Pinpoint the cell where the given text exists, returning its (X, Y) midpoint coordinate. 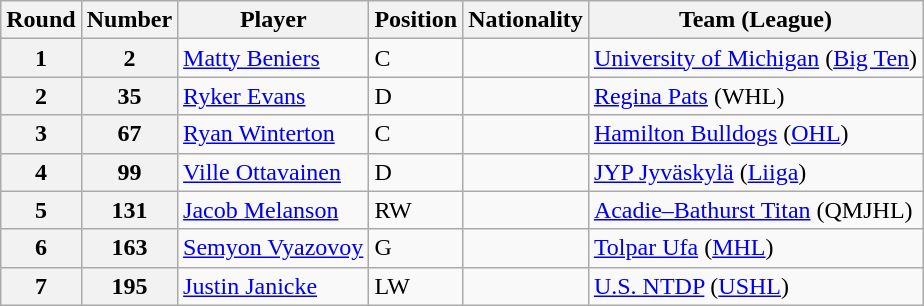
4 (41, 172)
Team (League) (755, 20)
Matty Beniers (274, 58)
Number (129, 20)
Player (274, 20)
G (416, 248)
Semyon Vyazovoy (274, 248)
Round (41, 20)
Acadie–Bathurst Titan (QMJHL) (755, 210)
Tolpar Ufa (MHL) (755, 248)
University of Michigan (Big Ten) (755, 58)
195 (129, 286)
Hamilton Bulldogs (OHL) (755, 134)
67 (129, 134)
3 (41, 134)
35 (129, 96)
5 (41, 210)
99 (129, 172)
Position (416, 20)
Ryker Evans (274, 96)
7 (41, 286)
Jacob Melanson (274, 210)
Regina Pats (WHL) (755, 96)
163 (129, 248)
LW (416, 286)
131 (129, 210)
U.S. NTDP (USHL) (755, 286)
Ryan Winterton (274, 134)
6 (41, 248)
Justin Janicke (274, 286)
1 (41, 58)
Ville Ottavainen (274, 172)
JYP Jyväskylä (Liiga) (755, 172)
Nationality (526, 20)
RW (416, 210)
